Capture the cell that displays the provided text and extract its [x, y] central coordinate. 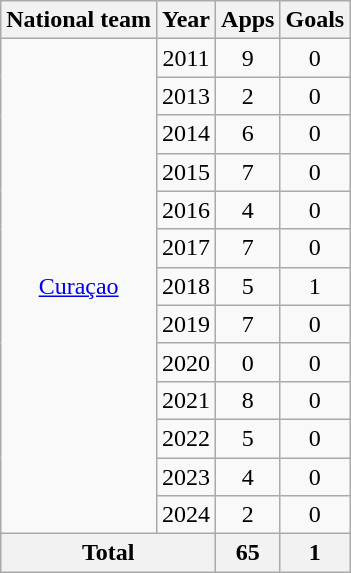
2013 [186, 96]
9 [248, 58]
2019 [186, 324]
Curaçao [79, 286]
2024 [186, 515]
2015 [186, 172]
2020 [186, 362]
2017 [186, 248]
2016 [186, 210]
2011 [186, 58]
2018 [186, 286]
Year [186, 20]
2022 [186, 438]
Goals [315, 20]
2014 [186, 134]
8 [248, 400]
65 [248, 553]
National team [79, 20]
6 [248, 134]
Apps [248, 20]
2021 [186, 400]
Total [108, 553]
2023 [186, 477]
